For the text-containing cell, return its midpoint in (x, y) coordinate format. 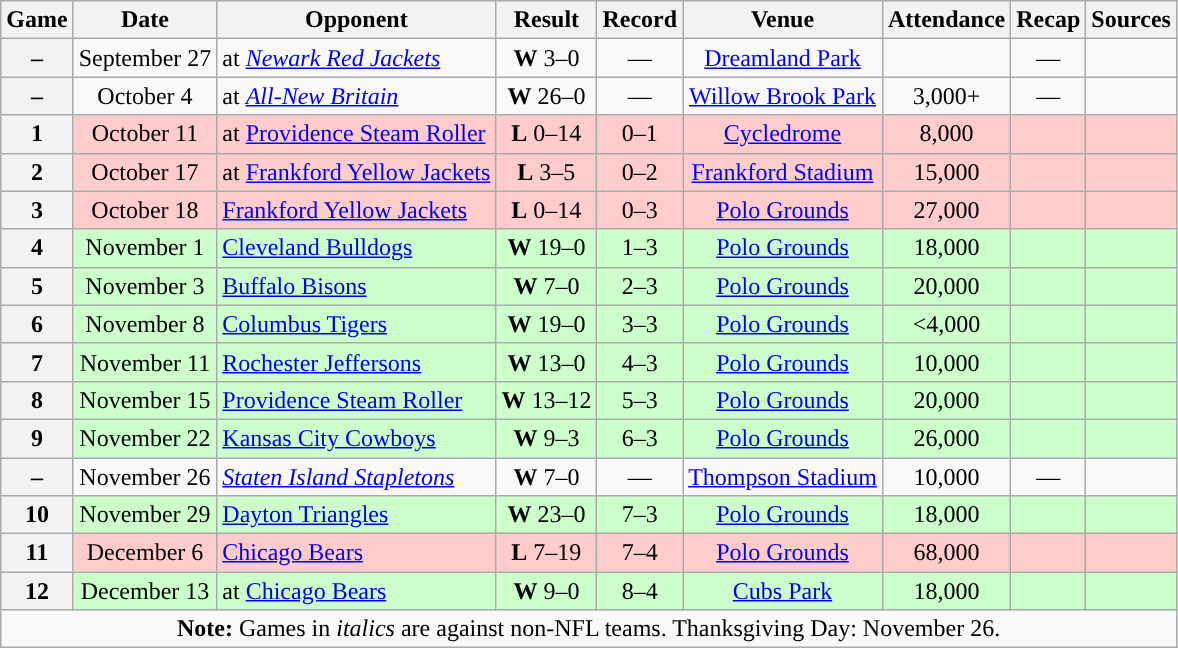
Date (145, 20)
5–3 (640, 400)
Record (640, 20)
4–3 (640, 362)
7–4 (640, 553)
November 22 (145, 438)
November 1 (145, 248)
December 13 (145, 591)
Frankford Stadium (783, 172)
Sources (1132, 20)
Thompson Stadium (783, 477)
1 (37, 134)
October 11 (145, 134)
8–4 (640, 591)
6 (37, 324)
Columbus Tigers (356, 324)
October 17 (145, 172)
9 (37, 438)
5 (37, 286)
0–3 (640, 210)
September 27 (145, 58)
Note: Games in italics are against non-NFL teams. Thanksgiving Day: November 26. (589, 629)
0–1 (640, 134)
W 13–0 (546, 362)
W 13–12 (546, 400)
Dreamland Park (783, 58)
7–3 (640, 515)
Game (37, 20)
Kansas City Cowboys (356, 438)
at Frankford Yellow Jackets (356, 172)
Venue (783, 20)
Buffalo Bisons (356, 286)
Opponent (356, 20)
November 15 (145, 400)
October 4 (145, 96)
Providence Steam Roller (356, 400)
8 (37, 400)
W 23–0 (546, 515)
Cycledrome (783, 134)
L 7–19 (546, 553)
at Chicago Bears (356, 591)
Rochester Jeffersons (356, 362)
October 18 (145, 210)
26,000 (946, 438)
November 3 (145, 286)
3,000+ (946, 96)
4 (37, 248)
December 6 (145, 553)
10 (37, 515)
W 3–0 (546, 58)
November 8 (145, 324)
11 (37, 553)
2 (37, 172)
November 11 (145, 362)
November 29 (145, 515)
6–3 (640, 438)
Chicago Bears (356, 553)
0–2 (640, 172)
at All-New Britain (356, 96)
W 9–0 (546, 591)
Cubs Park (783, 591)
Frankford Yellow Jackets (356, 210)
8,000 (946, 134)
Willow Brook Park (783, 96)
7 (37, 362)
27,000 (946, 210)
at Providence Steam Roller (356, 134)
15,000 (946, 172)
3 (37, 210)
Staten Island Stapletons (356, 477)
2–3 (640, 286)
3–3 (640, 324)
Recap (1048, 20)
1–3 (640, 248)
Cleveland Bulldogs (356, 248)
<4,000 (946, 324)
November 26 (145, 477)
68,000 (946, 553)
W 9–3 (546, 438)
Result (546, 20)
12 (37, 591)
W 26–0 (546, 96)
Attendance (946, 20)
Dayton Triangles (356, 515)
at Newark Red Jackets (356, 58)
L 3–5 (546, 172)
